Capture the cell that displays the provided text and extract its [X, Y] central coordinate. 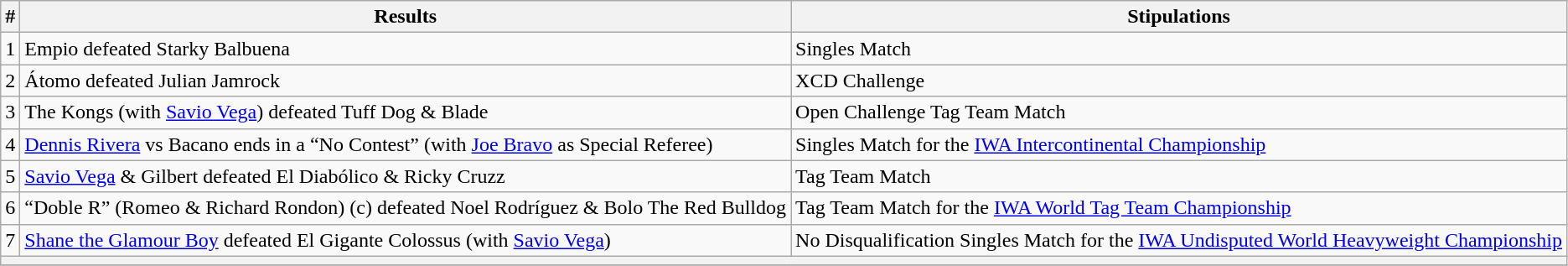
Stipulations [1179, 17]
3 [10, 112]
No Disqualification Singles Match for the IWA Undisputed World Heavyweight Championship [1179, 240]
“Doble R” (Romeo & Richard Rondon) (c) defeated Noel Rodríguez & Bolo The Red Bulldog [406, 208]
7 [10, 240]
The Kongs (with Savio Vega) defeated Tuff Dog & Blade [406, 112]
Results [406, 17]
Shane the Glamour Boy defeated El Gigante Colossus (with Savio Vega) [406, 240]
Singles Match [1179, 49]
Singles Match for the IWA Intercontinental Championship [1179, 144]
4 [10, 144]
XCD Challenge [1179, 81]
1 [10, 49]
Dennis Rivera vs Bacano ends in a “No Contest” (with Joe Bravo as Special Referee) [406, 144]
Átomo defeated Julian Jamrock [406, 81]
# [10, 17]
Savio Vega & Gilbert defeated El Diabólico & Ricky Cruzz [406, 176]
6 [10, 208]
2 [10, 81]
Tag Team Match for the IWA World Tag Team Championship [1179, 208]
Empio defeated Starky Balbuena [406, 49]
Open Challenge Tag Team Match [1179, 112]
5 [10, 176]
Tag Team Match [1179, 176]
